Return the (x, y) coordinate for the center point of the cell that contains the specified text.  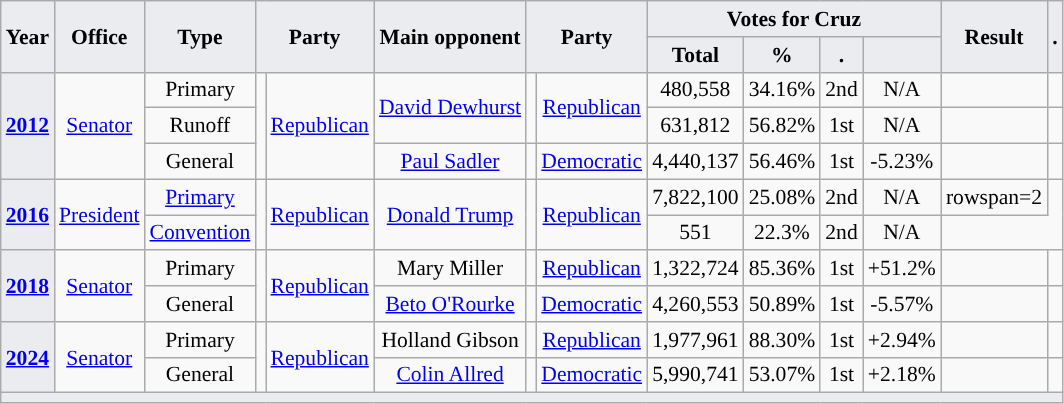
Votes for Cruz (794, 19)
Runoff (200, 126)
2016 (28, 214)
Holland Gibson (450, 340)
+2.18% (902, 375)
25.08% (782, 197)
Year (28, 36)
34.16% (782, 90)
David Dewhurst (450, 108)
Mary Miller (450, 269)
4,260,553 (695, 304)
88.30% (782, 340)
56.82% (782, 126)
2012 (28, 126)
Donald Trump (450, 214)
Office (99, 36)
+2.94% (902, 340)
4,440,137 (695, 162)
56.46% (782, 162)
Total (695, 55)
1,977,961 (695, 340)
631,812 (695, 126)
22.3% (782, 233)
50.89% (782, 304)
Convention (200, 233)
2018 (28, 286)
% (782, 55)
480,558 (695, 90)
+51.2% (902, 269)
2024 (28, 358)
Paul Sadler (450, 162)
5,990,741 (695, 375)
rowspan=2 (994, 197)
1,322,724 (695, 269)
Colin Allred (450, 375)
7,822,100 (695, 197)
85.36% (782, 269)
Result (994, 36)
Type (200, 36)
-5.57% (902, 304)
53.07% (782, 375)
Beto O'Rourke (450, 304)
Main opponent (450, 36)
551 (695, 233)
-5.23% (902, 162)
President (99, 214)
